Determine the (x, y) coordinate at the center of the cell enclosing the given text.  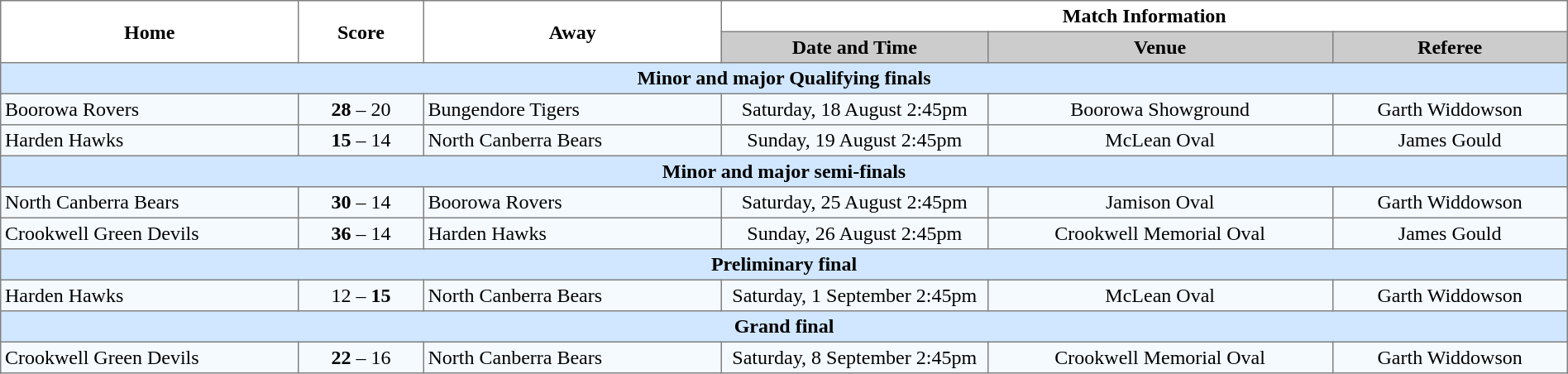
Saturday, 8 September 2:45pm (854, 357)
Match Information (1145, 17)
Bungendore Tigers (572, 109)
15 – 14 (361, 141)
Home (150, 31)
Sunday, 26 August 2:45pm (854, 233)
Minor and major Qualifying finals (784, 79)
12 – 15 (361, 295)
Grand final (784, 327)
Saturday, 25 August 2:45pm (854, 203)
36 – 14 (361, 233)
Date and Time (854, 47)
Sunday, 19 August 2:45pm (854, 141)
Saturday, 18 August 2:45pm (854, 109)
Jamison Oval (1159, 203)
Score (361, 31)
22 – 16 (361, 357)
Boorowa Showground (1159, 109)
Saturday, 1 September 2:45pm (854, 295)
Referee (1450, 47)
Minor and major semi-finals (784, 171)
28 – 20 (361, 109)
Preliminary final (784, 265)
Venue (1159, 47)
30 – 14 (361, 203)
Away (572, 31)
